Provide the [x, y] coordinate of the cell's center where the given text is located.  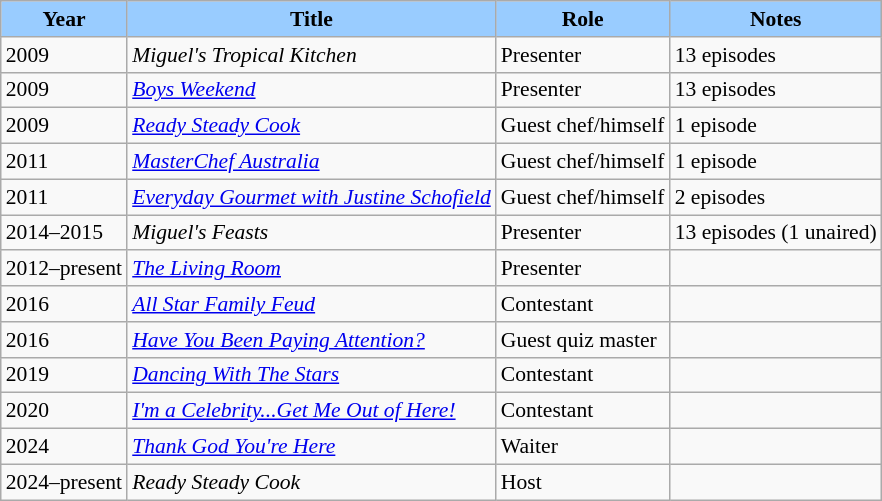
I'm a Celebrity...Get Me Out of Here! [312, 411]
MasterChef Australia [312, 162]
Dancing With The Stars [312, 375]
2 episodes [776, 197]
Miguel's Tropical Kitchen [312, 55]
Role [583, 19]
The Living Room [312, 269]
Thank God You're Here [312, 447]
All Star Family Feud [312, 304]
Year [64, 19]
Miguel's Feasts [312, 233]
2020 [64, 411]
2012–present [64, 269]
Guest quiz master [583, 340]
Waiter [583, 447]
13 episodes (1 unaired) [776, 233]
2019 [64, 375]
Everyday Gourmet with Justine Schofield [312, 197]
Boys Weekend [312, 90]
Have You Been Paying Attention? [312, 340]
2024–present [64, 482]
2014–2015 [64, 233]
Host [583, 482]
2024 [64, 447]
Notes [776, 19]
Title [312, 19]
